From the cell containing the given text, extract its center point as [X, Y] coordinate. 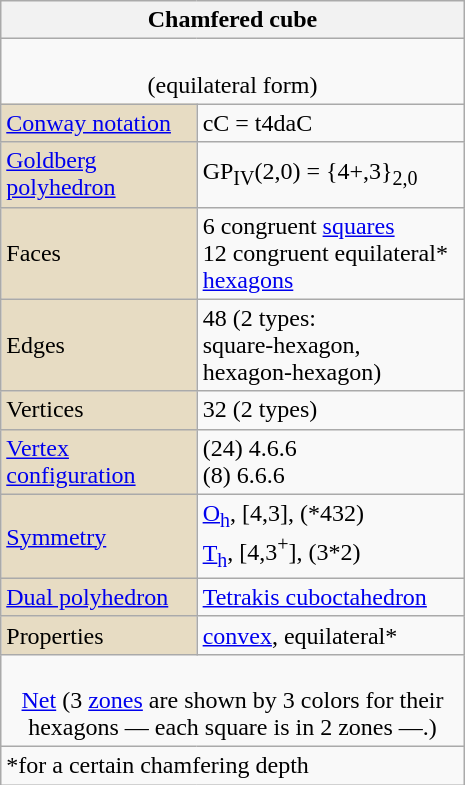
cC = t4daC [330, 123]
Goldberg polyhedron [99, 174]
(equilateral form) [233, 72]
6 congruent squares12 congruent equilateral* hexagons [330, 253]
Properties [99, 635]
48 (2 types:square-hexagon,hexagon-hexagon) [330, 345]
Oh, [4,3], (*432)Th, [4,3+], (3*2) [330, 536]
Edges [99, 345]
Conway notation [99, 123]
Symmetry [99, 536]
32 (2 types) [330, 410]
convex, equilateral* [330, 635]
GPIV(2,0) = {4+,3}2,0 [330, 174]
Tetrakis cuboctahedron [330, 597]
Vertices [99, 410]
*for a certain chamfering depth [233, 766]
Chamfered cube [233, 20]
(24) 4.6.6(8) 6.6.6 [330, 462]
Dual polyhedron [99, 597]
Net (3 zones are shown by 3 colors for their hexagons — each square is in 2 zones —.) [233, 700]
Faces [99, 253]
Vertex configuration [99, 462]
